Find where the given text appears and provide that cell's center as [X, Y] coordinate. 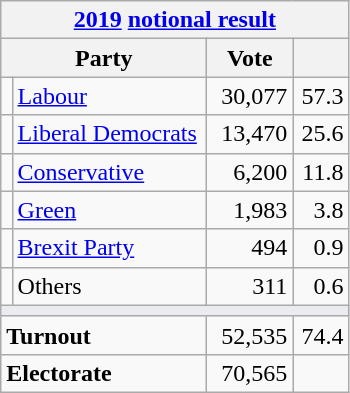
Electorate [104, 373]
Conservative [110, 172]
0.6 [321, 286]
52,535 [250, 335]
Turnout [104, 335]
Labour [110, 96]
311 [250, 286]
25.6 [321, 134]
1,983 [250, 210]
2019 notional result [175, 20]
13,470 [250, 134]
Brexit Party [110, 248]
57.3 [321, 96]
494 [250, 248]
Vote [250, 58]
Others [110, 286]
Green [110, 210]
6,200 [250, 172]
30,077 [250, 96]
Liberal Democrats [110, 134]
11.8 [321, 172]
3.8 [321, 210]
74.4 [321, 335]
Party [104, 58]
70,565 [250, 373]
0.9 [321, 248]
